Return (x, y) of the center of cell containing provided text 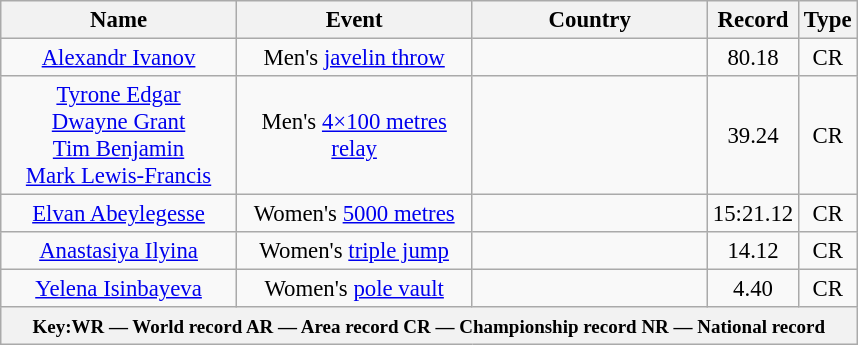
Anastasiya Ilyina (119, 251)
Yelena Isinbayeva (119, 289)
Country (590, 20)
80.18 (754, 58)
Women's triple jump (354, 251)
Women's pole vault (354, 289)
14.12 (754, 251)
Type (828, 20)
39.24 (754, 136)
Men's javelin throw (354, 58)
Men's 4×100 metres relay (354, 136)
Elvan Abeylegesse (119, 214)
4.40 (754, 289)
Alexandr Ivanov (119, 58)
Event (354, 20)
Record (754, 20)
Name (119, 20)
Tyrone EdgarDwayne GrantTim BenjaminMark Lewis-Francis (119, 136)
15:21.12 (754, 214)
Women's 5000 metres (354, 214)
